Locate the cell with the specified text and output its (X, Y) center coordinate. 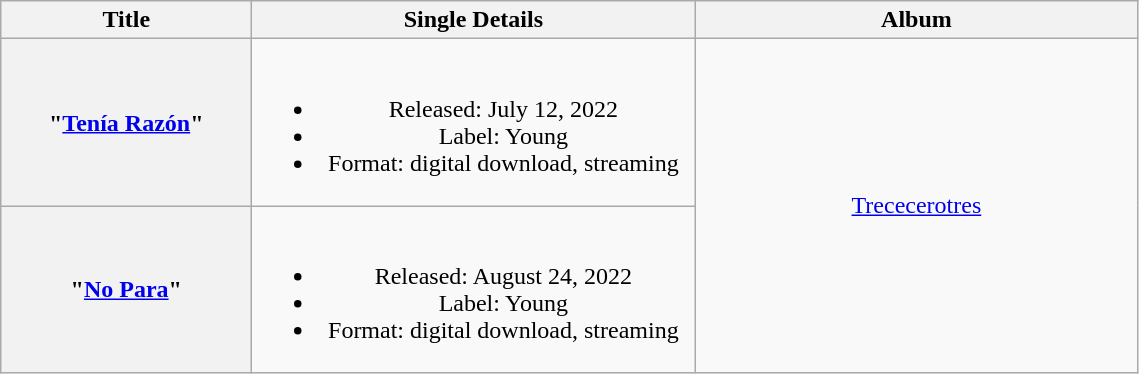
Released: July 12, 2022Label: YoungFormat: digital download, streaming (474, 122)
"Tenía Razón" (126, 122)
Trececerotres (916, 206)
"No Para" (126, 290)
Single Details (474, 20)
Released: August 24, 2022Label: YoungFormat: digital download, streaming (474, 290)
Title (126, 20)
Album (916, 20)
